Detect which cell encompasses the target text, then output its (x, y) center coordinate. 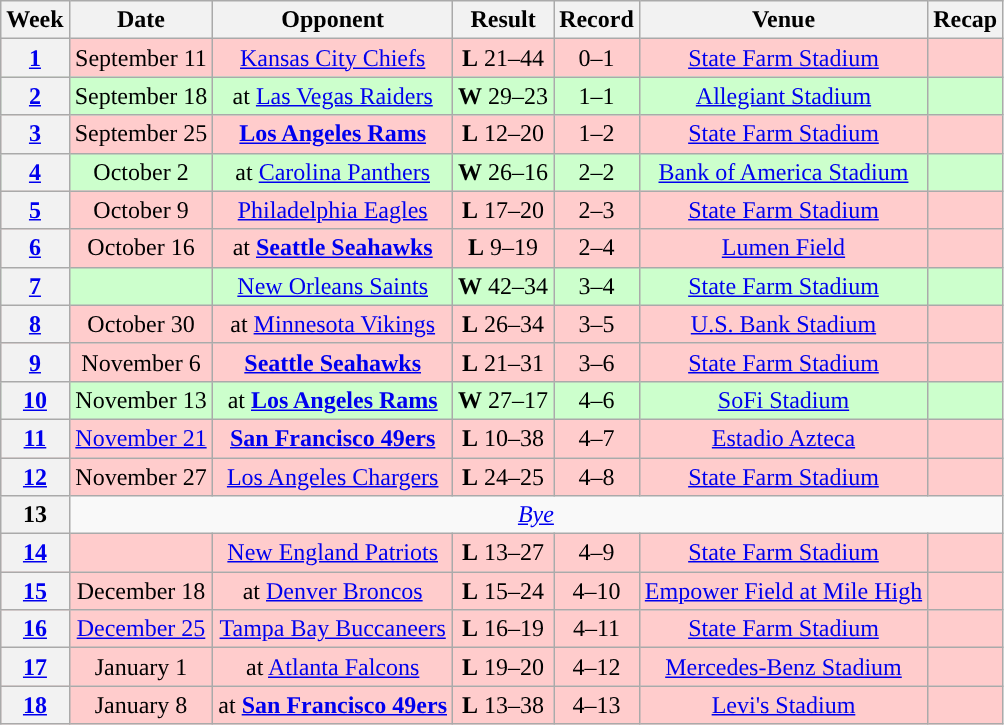
Week (35, 20)
September 18 (141, 96)
New England Patriots (333, 553)
U.S. Bank Stadium (783, 324)
January 1 (141, 667)
New Orleans Saints (333, 286)
L 21–44 (504, 58)
4–13 (597, 705)
4–8 (597, 477)
at Carolina Panthers (333, 172)
November 6 (141, 362)
15 (35, 591)
9 (35, 362)
1 (35, 58)
Opponent (333, 20)
Tampa Bay Buccaneers (333, 629)
2–4 (597, 248)
L 13–38 (504, 705)
L 12–20 (504, 134)
at Denver Broncos (333, 591)
at San Francisco 49ers (333, 705)
L 13–27 (504, 553)
October 9 (141, 210)
1–2 (597, 134)
Bank of America Stadium (783, 172)
at Los Angeles Rams (333, 400)
L 26–34 (504, 324)
Venue (783, 20)
3–5 (597, 324)
at Seattle Seahawks (333, 248)
Mercedes-Benz Stadium (783, 667)
December 25 (141, 629)
Los Angeles Rams (333, 134)
Philadelphia Eagles (333, 210)
12 (35, 477)
17 (35, 667)
L 24–25 (504, 477)
16 (35, 629)
September 11 (141, 58)
L 19–20 (504, 667)
at Las Vegas Raiders (333, 96)
8 (35, 324)
L 17–20 (504, 210)
3–4 (597, 286)
1–1 (597, 96)
Recap (966, 20)
4–12 (597, 667)
2–2 (597, 172)
6 (35, 248)
at Minnesota Vikings (333, 324)
4–7 (597, 438)
Lumen Field (783, 248)
4–10 (597, 591)
Los Angeles Chargers (333, 477)
January 8 (141, 705)
0–1 (597, 58)
W 26–16 (504, 172)
Estadio Azteca (783, 438)
November 21 (141, 438)
October 16 (141, 248)
Levi's Stadium (783, 705)
Date (141, 20)
L 9–19 (504, 248)
September 25 (141, 134)
2 (35, 96)
4–6 (597, 400)
Seattle Seahawks (333, 362)
L 10–38 (504, 438)
SoFi Stadium (783, 400)
L 21–31 (504, 362)
W 29–23 (504, 96)
10 (35, 400)
W 42–34 (504, 286)
W 27–17 (504, 400)
L 15–24 (504, 591)
Result (504, 20)
Empower Field at Mile High (783, 591)
Record (597, 20)
2–3 (597, 210)
October 2 (141, 172)
3 (35, 134)
Kansas City Chiefs (333, 58)
11 (35, 438)
18 (35, 705)
14 (35, 553)
4 (35, 172)
4–9 (597, 553)
San Francisco 49ers (333, 438)
3–6 (597, 362)
4–11 (597, 629)
November 27 (141, 477)
L 16–19 (504, 629)
Allegiant Stadium (783, 96)
Bye (536, 515)
November 13 (141, 400)
December 18 (141, 591)
October 30 (141, 324)
13 (35, 515)
at Atlanta Falcons (333, 667)
7 (35, 286)
5 (35, 210)
